Identify which cell holds the provided text, then report its [x, y] central coordinate. 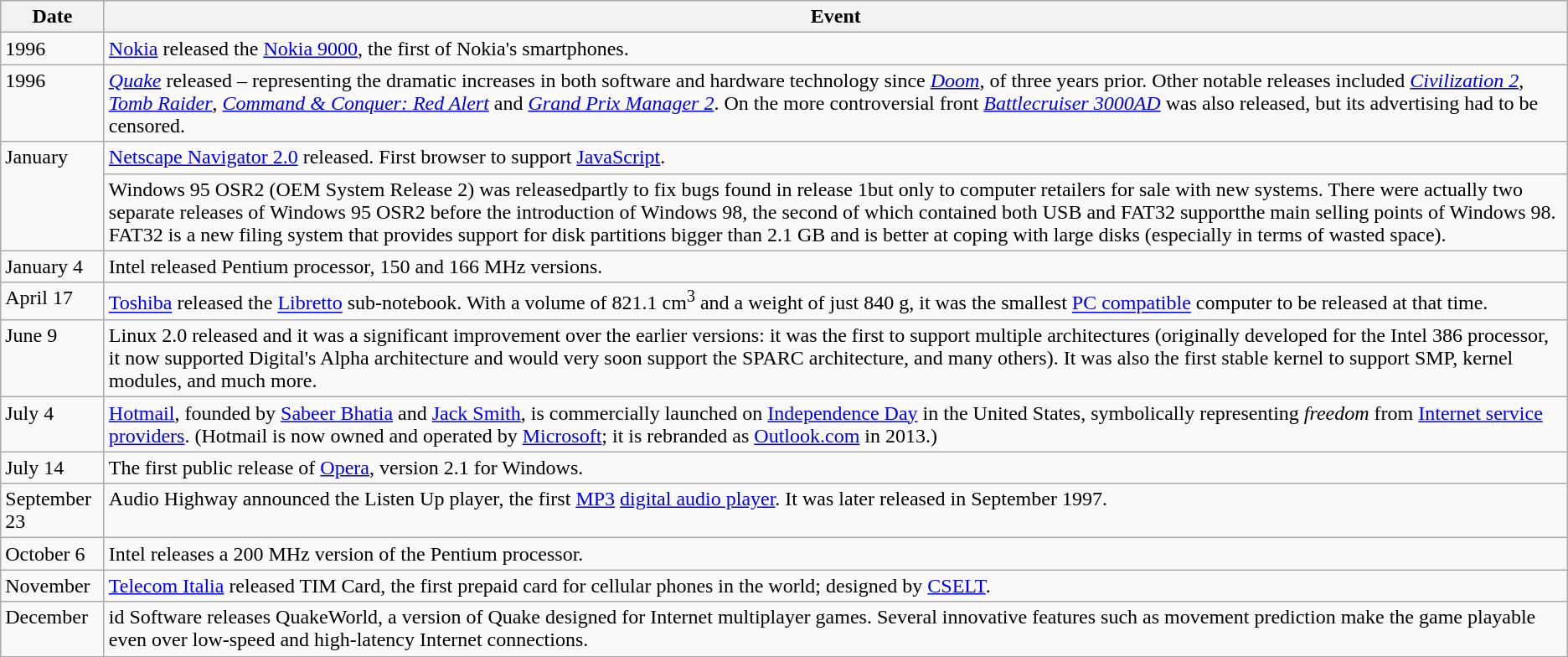
September 23 [53, 511]
Netscape Navigator 2.0 released. First browser to support JavaScript. [836, 158]
January [53, 196]
Date [53, 17]
January 4 [53, 266]
Intel releases a 200 MHz version of the Pentium processor. [836, 554]
The first public release of Opera, version 2.1 for Windows. [836, 468]
Intel released Pentium processor, 150 and 166 MHz versions. [836, 266]
October 6 [53, 554]
June 9 [53, 359]
Event [836, 17]
July 14 [53, 468]
Nokia released the Nokia 9000, the first of Nokia's smartphones. [836, 49]
Audio Highway announced the Listen Up player, the first MP3 digital audio player. It was later released in September 1997. [836, 511]
Telecom Italia released TIM Card, the first prepaid card for cellular phones in the world; designed by CSELT. [836, 586]
December [53, 629]
July 4 [53, 424]
November [53, 586]
April 17 [53, 302]
